Return [X, Y] of the center of cell containing provided text 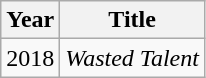
Wasted Talent [132, 58]
2018 [30, 58]
Year [30, 20]
Title [132, 20]
